Scan for the cell matching the given text and deliver its (X, Y) coordinate at center. 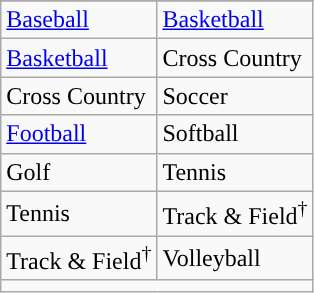
Golf (79, 172)
Soccer (235, 96)
Football (79, 134)
Baseball (79, 20)
Volleyball (235, 258)
Softball (235, 134)
